Return (X, Y) of the center of cell containing provided text 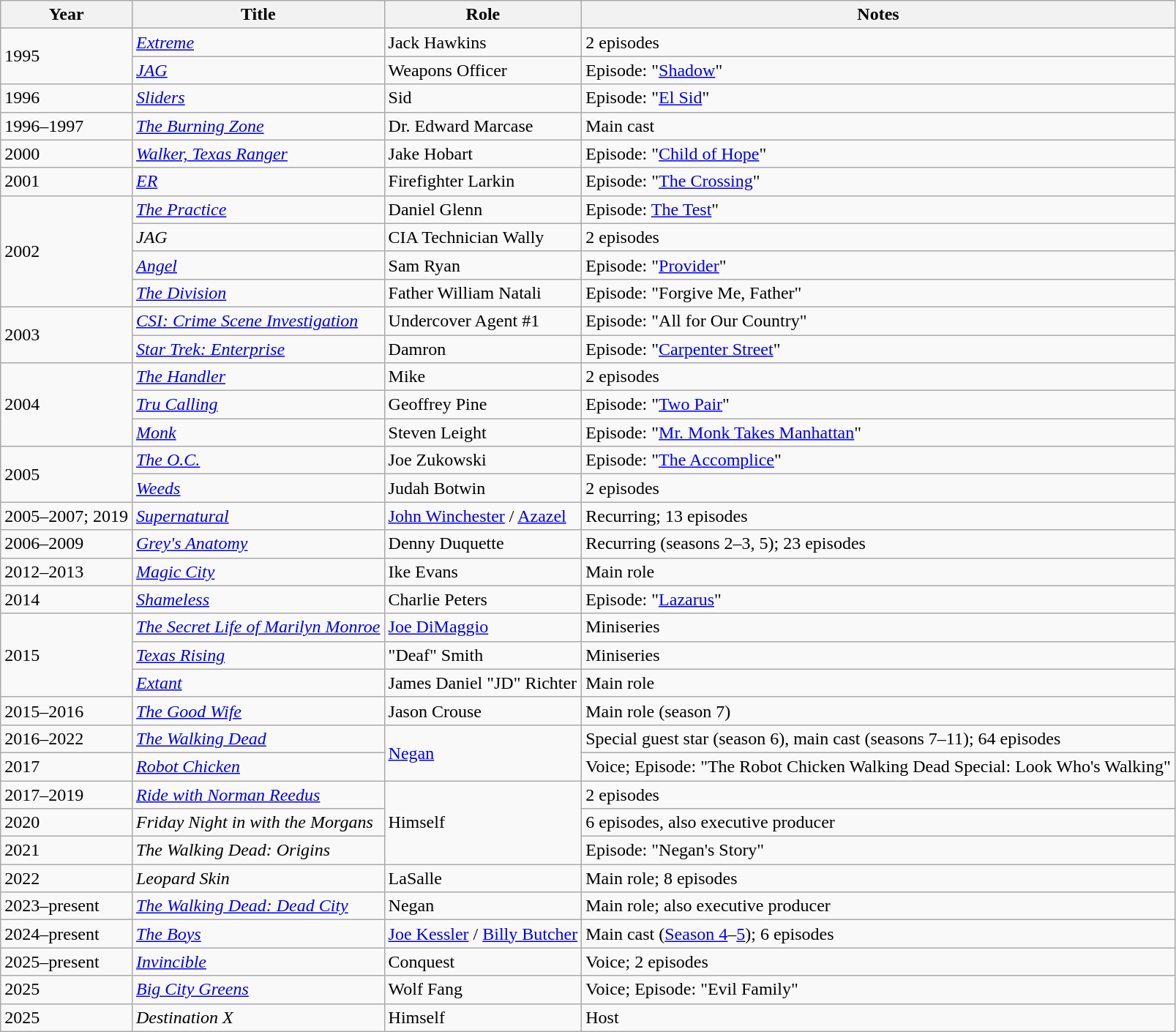
Monk (258, 433)
Ride with Norman Reedus (258, 794)
Star Trek: Enterprise (258, 349)
Episode: "Child of Hope" (878, 154)
2003 (67, 334)
Magic City (258, 572)
Leopard Skin (258, 878)
Episode: "The Accomplice" (878, 460)
Episode: "Negan's Story" (878, 850)
Ike Evans (483, 572)
James Daniel "JD" Richter (483, 683)
Dr. Edward Marcase (483, 126)
Episode: "Carpenter Street" (878, 349)
Episode: "Two Pair" (878, 405)
2005–2007; 2019 (67, 516)
The Burning Zone (258, 126)
Episode: "All for Our Country" (878, 321)
Episode: "The Crossing" (878, 182)
Damron (483, 349)
Sam Ryan (483, 265)
Main cast (878, 126)
Geoffrey Pine (483, 405)
Main role; also executive producer (878, 906)
Sliders (258, 98)
The Practice (258, 209)
2014 (67, 599)
Joe Zukowski (483, 460)
Episode: The Test" (878, 209)
Texas Rising (258, 655)
The Secret Life of Marilyn Monroe (258, 627)
The Walking Dead: Dead City (258, 906)
2023–present (67, 906)
Episode: "Mr. Monk Takes Manhattan" (878, 433)
Big City Greens (258, 990)
Voice; 2 episodes (878, 962)
Recurring; 13 episodes (878, 516)
Sid (483, 98)
Weapons Officer (483, 70)
Episode: "Shadow" (878, 70)
Host (878, 1017)
Friday Night in with the Morgans (258, 823)
2000 (67, 154)
The Walking Dead (258, 739)
ER (258, 182)
Tru Calling (258, 405)
Undercover Agent #1 (483, 321)
Firefighter Larkin (483, 182)
Charlie Peters (483, 599)
Special guest star (season 6), main cast (seasons 7–11); 64 episodes (878, 739)
Episode: "Lazarus" (878, 599)
2020 (67, 823)
Weeds (258, 488)
2006–2009 (67, 544)
Invincible (258, 962)
2025–present (67, 962)
Angel (258, 265)
Main cast (Season 4–5); 6 episodes (878, 934)
Walker, Texas Ranger (258, 154)
Episode: "El Sid" (878, 98)
Main role (season 7) (878, 711)
CIA Technician Wally (483, 237)
1996–1997 (67, 126)
6 episodes, also executive producer (878, 823)
Mike (483, 377)
Grey's Anatomy (258, 544)
John Winchester / Azazel (483, 516)
Year (67, 15)
2021 (67, 850)
Supernatural (258, 516)
2016–2022 (67, 739)
The Walking Dead: Origins (258, 850)
Shameless (258, 599)
Main role; 8 episodes (878, 878)
Episode: "Forgive Me, Father" (878, 293)
The Boys (258, 934)
Notes (878, 15)
2015 (67, 655)
Recurring (seasons 2–3, 5); 23 episodes (878, 544)
Jason Crouse (483, 711)
Steven Leight (483, 433)
1996 (67, 98)
The Handler (258, 377)
The Division (258, 293)
Extreme (258, 42)
Joe DiMaggio (483, 627)
Destination X (258, 1017)
Title (258, 15)
Role (483, 15)
1995 (67, 56)
Voice; Episode: "Evil Family" (878, 990)
2005 (67, 474)
LaSalle (483, 878)
Denny Duquette (483, 544)
The Good Wife (258, 711)
2015–2016 (67, 711)
Joe Kessler / Billy Butcher (483, 934)
2022 (67, 878)
2024–present (67, 934)
Daniel Glenn (483, 209)
Jack Hawkins (483, 42)
2012–2013 (67, 572)
2002 (67, 251)
2001 (67, 182)
Father William Natali (483, 293)
2004 (67, 405)
Wolf Fang (483, 990)
Extant (258, 683)
2017 (67, 766)
Judah Botwin (483, 488)
2017–2019 (67, 794)
Robot Chicken (258, 766)
Episode: "Provider" (878, 265)
The O.C. (258, 460)
Voice; Episode: "The Robot Chicken Walking Dead Special: Look Who's Walking" (878, 766)
"Deaf" Smith (483, 655)
Conquest (483, 962)
CSI: Crime Scene Investigation (258, 321)
Jake Hobart (483, 154)
